Scan for the cell matching the given text and deliver its [x, y] coordinate at center. 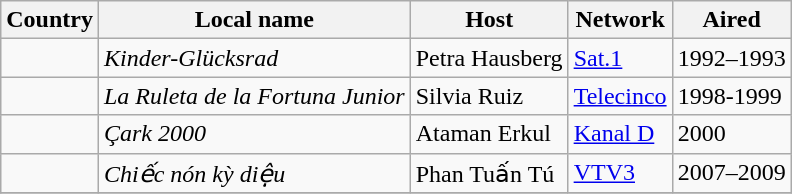
Telecinco [620, 96]
Sat.1 [620, 58]
Ataman Erkul [489, 134]
Chiếc nón kỳ diệu [254, 173]
Network [620, 20]
Country [50, 20]
1992–1993 [732, 58]
Çark 2000 [254, 134]
2007–2009 [732, 173]
La Ruleta de la Fortuna Junior [254, 96]
Silvia Ruiz [489, 96]
Kinder-Glücksrad [254, 58]
Aired [732, 20]
VTV3 [620, 173]
Host [489, 20]
1998-1999 [732, 96]
Phan Tuấn Tú [489, 173]
Petra Hausberg [489, 58]
2000 [732, 134]
Local name [254, 20]
Kanal D [620, 134]
